For the text-containing cell, return its midpoint in [x, y] coordinate format. 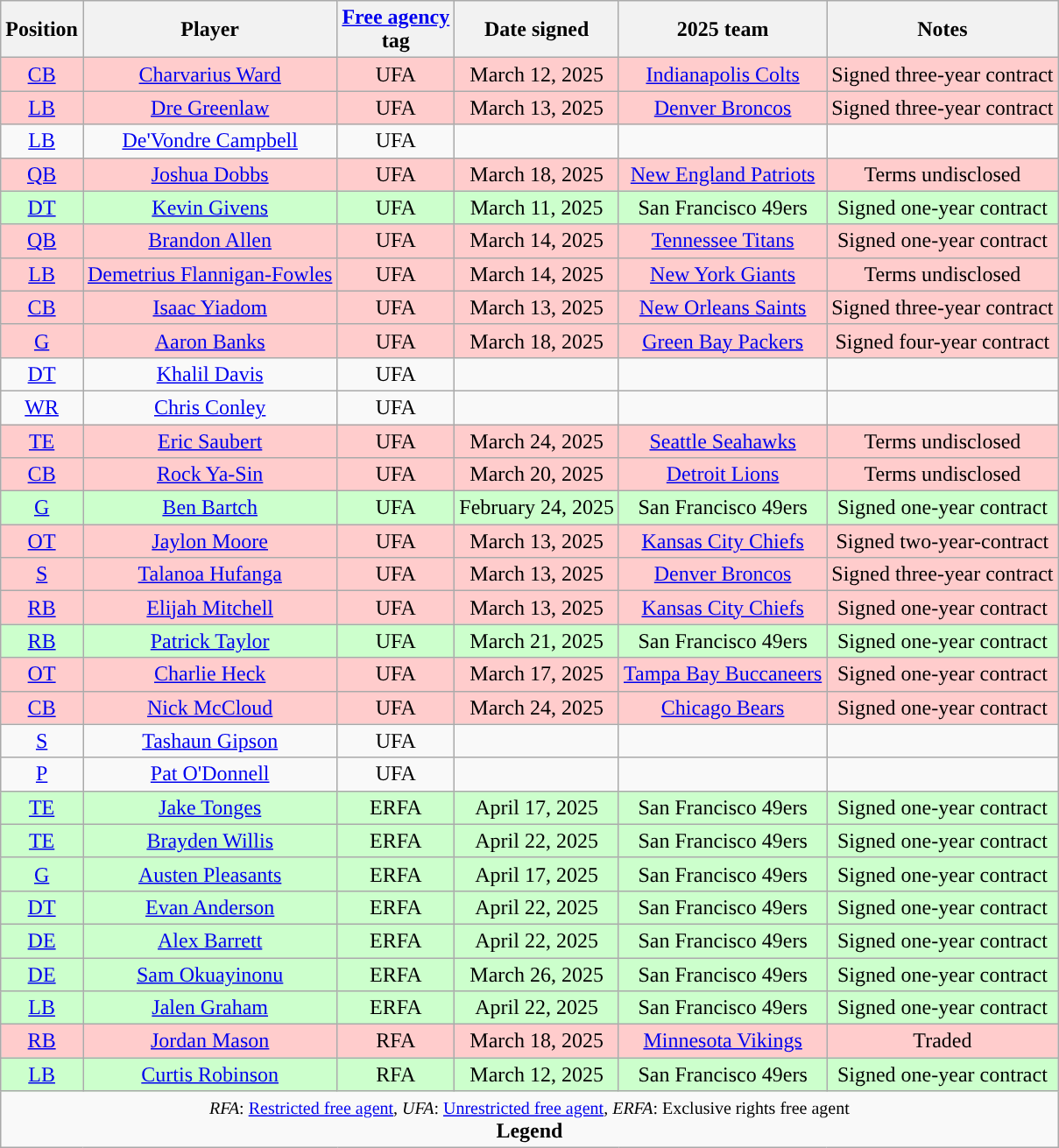
Isaac Yiadom [209, 307]
Notes [943, 30]
Demetrius Flannigan-Fowles [209, 274]
Charvarius Ward [209, 74]
WR [42, 407]
Tashaun Gipson [209, 741]
2025 team [722, 30]
Brandon Allen [209, 241]
Traded [943, 1041]
Position [42, 30]
Talanoa Hufanga [209, 574]
Ben Bartch [209, 508]
Free agencytag [396, 30]
Eric Saubert [209, 440]
Joshua Dobbs [209, 174]
Green Bay Packers [722, 341]
Brayden Willis [209, 841]
Minnesota Vikings [722, 1041]
Detroit Lions [722, 475]
Seattle Seahawks [722, 440]
Curtis Robinson [209, 1074]
Elijah Mitchell [209, 608]
Signed four-year contract [943, 341]
Player [209, 30]
Rock Ya-Sin [209, 475]
Signed two-year-contract [943, 541]
Aaron Banks [209, 341]
Tampa Bay Buccaneers [722, 674]
March 21, 2025 [537, 641]
Jordan Mason [209, 1041]
Jalen Graham [209, 1008]
P [42, 774]
Alex Barrett [209, 940]
New England Patriots [722, 174]
Austen Pleasants [209, 874]
Pat O'Donnell [209, 774]
RFA: Restricted free agent, UFA: Unrestricted free agent, ERFA: Exclusive rights free agentLegend [529, 1119]
Indianapolis Colts [722, 74]
Nick McCloud [209, 708]
February 24, 2025 [537, 508]
Chicago Bears [722, 708]
March 20, 2025 [537, 475]
March 11, 2025 [537, 208]
March 17, 2025 [537, 674]
New York Giants [722, 274]
Jake Tonges [209, 807]
Chris Conley [209, 407]
De'Vondre Campbell [209, 141]
New Orleans Saints [722, 307]
Sam Okuayinonu [209, 975]
Charlie Heck [209, 674]
Patrick Taylor [209, 641]
Kevin Givens [209, 208]
Evan Anderson [209, 907]
Khalil Davis [209, 374]
Jaylon Moore [209, 541]
Dre Greenlaw [209, 108]
March 26, 2025 [537, 975]
Date signed [537, 30]
Tennessee Titans [722, 241]
